Pinpoint the cell where the given text exists, returning its (X, Y) midpoint coordinate. 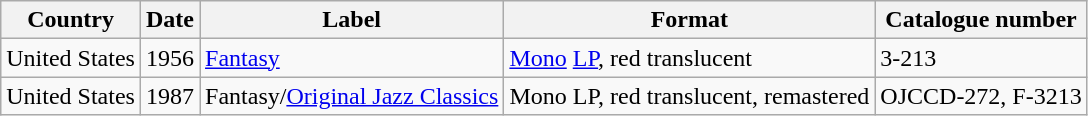
Fantasy (352, 58)
3-213 (981, 58)
Format (690, 20)
Mono LP, red translucent, remastered (690, 96)
Fantasy/Original Jazz Classics (352, 96)
Country (71, 20)
Catalogue number (981, 20)
1956 (170, 58)
OJCCD-272, F-3213 (981, 96)
1987 (170, 96)
Label (352, 20)
Mono LP, red translucent (690, 58)
Date (170, 20)
